Provide the (X, Y) coordinate of the cell's center where the given text is located.  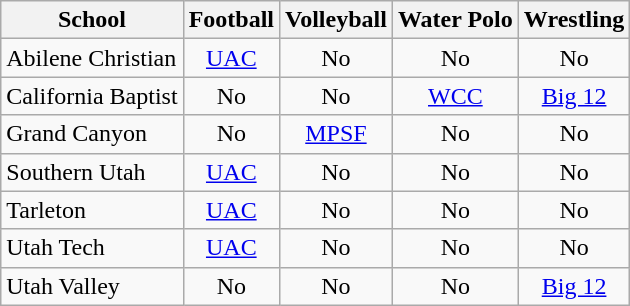
Abilene Christian (92, 58)
Volleyball (336, 20)
Grand Canyon (92, 134)
Utah Valley (92, 286)
MPSF (336, 134)
WCC (455, 96)
California Baptist (92, 96)
Tarleton (92, 210)
Football (231, 20)
Utah Tech (92, 248)
Southern Utah (92, 172)
Wrestling (574, 20)
Water Polo (455, 20)
School (92, 20)
